Provide the (x, y) coordinate of the cell's center where the given text is located.  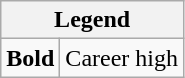
Career high (122, 58)
Bold (30, 58)
Legend (92, 20)
